Detect which cell encompasses the target text, then output its [x, y] center coordinate. 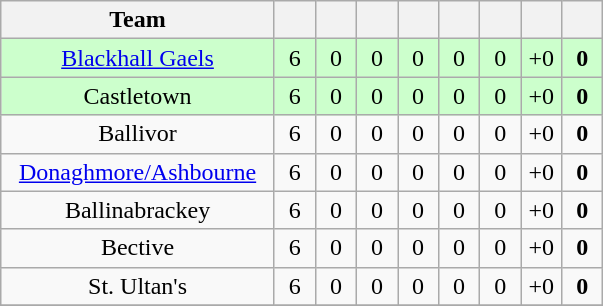
Ballinabrackey [138, 210]
Bective [138, 248]
St. Ultan's [138, 286]
Donaghmore/Ashbourne [138, 172]
Team [138, 20]
Ballivor [138, 134]
Castletown [138, 96]
Blackhall Gaels [138, 58]
